Identify which cell holds the provided text, then report its (x, y) central coordinate. 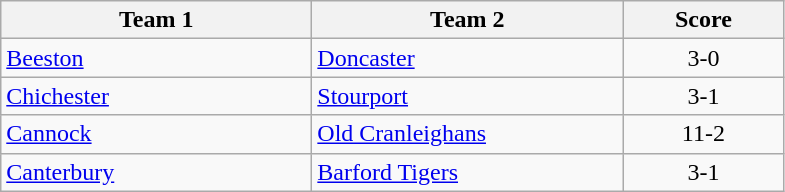
Cannock (156, 134)
3-0 (704, 58)
Doncaster (468, 58)
Canterbury (156, 172)
Chichester (156, 96)
Old Cranleighans (468, 134)
11-2 (704, 134)
Score (704, 20)
Barford Tigers (468, 172)
Beeston (156, 58)
Team 1 (156, 20)
Team 2 (468, 20)
Stourport (468, 96)
